Provide the (X, Y) coordinate of the cell's center where the given text is located.  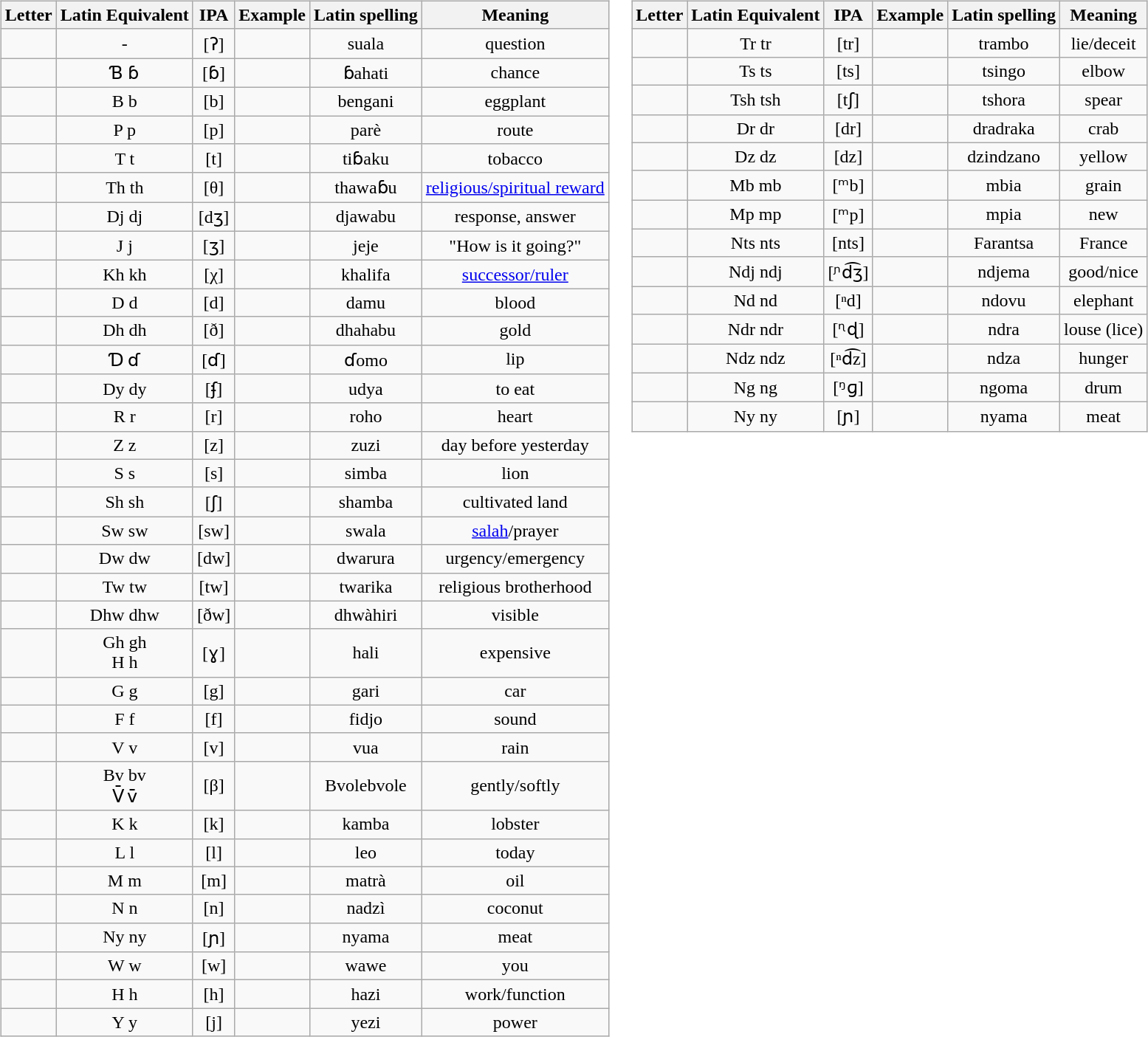
coconut (515, 909)
Bv bvV̄ v̄ (124, 785)
[ɓ] (213, 73)
suala (366, 44)
[b] (213, 101)
ndovu (1004, 300)
[s] (213, 473)
trambo (1004, 43)
louse (lice) (1104, 329)
simba (366, 473)
Dh dh (124, 331)
Dw dw (124, 559)
"How is it going?" (515, 246)
lie/deceit (1104, 43)
- (124, 44)
Z z (124, 445)
lip (515, 359)
[dw] (213, 559)
visible (515, 615)
Dhw dhw (124, 615)
[ⁿd] (848, 300)
[ʃ] (213, 502)
Ng ng (756, 387)
djawabu (366, 217)
H h (124, 994)
gari (366, 691)
‌J j (124, 246)
[m] (213, 881)
[ð] (213, 331)
F f (124, 719)
[ⁿd͡z] (848, 359)
[dz] (848, 156)
thawaɓu (366, 187)
crab (1104, 128)
[dr] (848, 128)
wawe (366, 966)
hunger (1104, 359)
gold (515, 331)
ɓahati (366, 73)
Ɓ ɓ (124, 73)
route (515, 129)
France (1104, 243)
Ndr ndr (756, 329)
‌Th th (124, 187)
Kh kh (124, 275)
Farantsa (1004, 243)
Nts nts (756, 243)
new (1104, 215)
[tw] (213, 587)
car (515, 691)
Dr dr (756, 128)
[nts] (848, 243)
to eat (515, 389)
grain (1104, 185)
Dz dz (756, 156)
mbia (1004, 185)
question (515, 44)
[g] (213, 691)
[χ] (213, 275)
fidjo (366, 719)
heart (515, 417)
rain (515, 747)
elbow (1104, 71)
expensive (515, 652)
cultivated land (515, 502)
[r] (213, 417)
[ᵐb] (848, 185)
dradraka (1004, 128)
good/nice (1104, 272)
shamba (366, 502)
oil (515, 881)
matrà (366, 881)
ndra (1004, 329)
mpia (1004, 215)
‌T t (124, 159)
yellow (1104, 156)
parè (366, 129)
[ᶮd͡ʒ] (848, 272)
Sw sw (124, 531)
hali (366, 652)
dwarura (366, 559)
lion (515, 473)
ndjema (1004, 272)
drum (1104, 387)
[tʃ] (848, 100)
V v (124, 747)
[θ] (213, 187)
twarika (366, 587)
[ɣ] (213, 652)
today (515, 852)
[β] (213, 785)
spear (1104, 100)
L l (124, 852)
power (515, 1022)
[ᶯɖ] (848, 329)
dhwàhiri (366, 615)
dhahabu (366, 331)
Bvolebvole (366, 785)
Tr tr (756, 43)
[sw] (213, 531)
jeje (366, 246)
yezi (366, 1022)
[z] (213, 445)
successor/ruler (515, 275)
work/function (515, 994)
[dʒ] (213, 217)
[ɗ] (213, 359)
lobster (515, 824)
khalifa (366, 275)
[l] (213, 852)
ndza (1004, 359)
D d (124, 303)
ngoma (1004, 387)
[ʔ] (213, 44)
[ᵑɡ] (848, 387)
chance (515, 73)
tshora (1004, 100)
M m (124, 881)
religious/spiritual reward (515, 187)
[p] (213, 129)
[j] (213, 1022)
vua (366, 747)
response, answer (515, 217)
[ʒ] (213, 246)
[v] (213, 747)
N n (124, 909)
Dy dy (124, 389)
salah/prayer (515, 531)
dzindzano (1004, 156)
[ᵐp] (848, 215)
Tw tw (124, 587)
sound (515, 719)
udya (366, 389)
urgency/emergency (515, 559)
day before yesterday (515, 445)
R r (124, 417)
kamba (366, 824)
Tsh tsh (756, 100)
‌P p (124, 129)
damu (366, 303)
Y y (124, 1022)
[k] (213, 824)
Ts ts (756, 71)
zuzi (366, 445)
ɗomo (366, 359)
tsingo (1004, 71)
swala (366, 531)
[h] (213, 994)
hazi (366, 994)
[f] (213, 719)
roho (366, 417)
Mb mb (756, 185)
‌B b (124, 101)
Sh sh (124, 502)
K k (124, 824)
Mp mp (756, 215)
Ndz ndz (756, 359)
you (515, 966)
[w] (213, 966)
[tr] (848, 43)
Gh ghH h (124, 652)
blood (515, 303)
‌Dj dj (124, 217)
tiɓaku (366, 159)
Ɗ ɗ (124, 359)
[d] (213, 303)
[t] (213, 159)
religious brotherhood (515, 587)
nadzì (366, 909)
[ʄ] (213, 389)
bengani (366, 101)
eggplant (515, 101)
S s (124, 473)
[n] (213, 909)
[ts] (848, 71)
tobacco (515, 159)
Nd nd (756, 300)
gently/softly (515, 785)
[ðw] (213, 615)
leo (366, 852)
Ndj ndj (756, 272)
W w (124, 966)
G g (124, 691)
elephant (1104, 300)
